For the text-containing cell, return its midpoint in (X, Y) coordinate format. 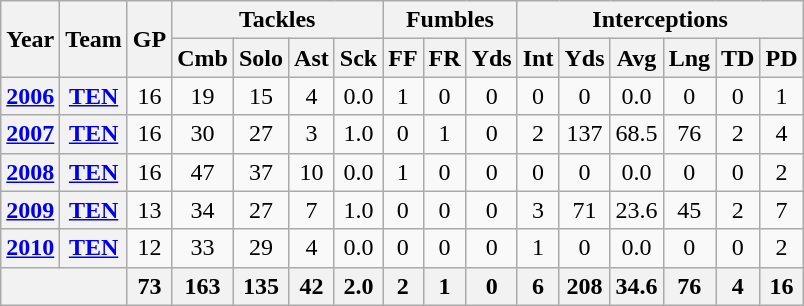
23.6 (636, 210)
42 (312, 286)
Fumbles (450, 20)
Sck (358, 58)
Year (30, 39)
Ast (312, 58)
37 (260, 172)
12 (149, 248)
GP (149, 39)
PD (782, 58)
2.0 (358, 286)
Team (94, 39)
13 (149, 210)
2006 (30, 96)
137 (584, 134)
15 (260, 96)
2008 (30, 172)
Tackles (278, 20)
Avg (636, 58)
30 (203, 134)
6 (538, 286)
10 (312, 172)
208 (584, 286)
2007 (30, 134)
135 (260, 286)
29 (260, 248)
73 (149, 286)
33 (203, 248)
Lng (689, 58)
TD (738, 58)
FF (403, 58)
Int (538, 58)
FR (444, 58)
163 (203, 286)
71 (584, 210)
Solo (260, 58)
47 (203, 172)
Interceptions (660, 20)
34 (203, 210)
45 (689, 210)
2009 (30, 210)
Cmb (203, 58)
2010 (30, 248)
34.6 (636, 286)
19 (203, 96)
68.5 (636, 134)
